Scan for the cell matching the given text and deliver its (x, y) coordinate at center. 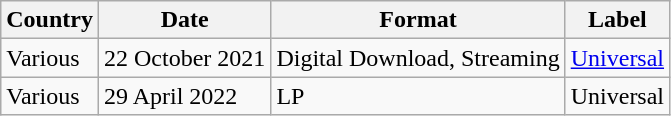
Format (418, 20)
29 April 2022 (184, 96)
LP (418, 96)
22 October 2021 (184, 58)
Digital Download, Streaming (418, 58)
Date (184, 20)
Country (50, 20)
Label (617, 20)
